Provide the (x, y) coordinate of the cell's center where the given text is located.  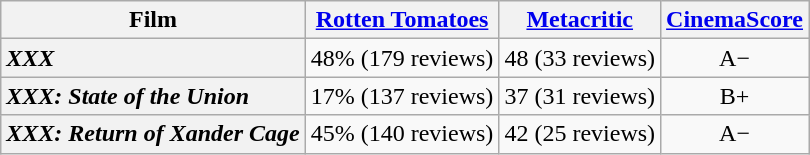
42 (25 reviews) (580, 134)
48% (179 reviews) (402, 58)
XXX: Return of Xander Cage (153, 134)
CinemaScore (735, 20)
48 (33 reviews) (580, 58)
Film (153, 20)
Metacritic (580, 20)
45% (140 reviews) (402, 134)
17% (137 reviews) (402, 96)
XXX (153, 58)
XXX: State of the Union (153, 96)
B+ (735, 96)
37 (31 reviews) (580, 96)
Rotten Tomatoes (402, 20)
